Identify which cell holds the provided text, then report its [X, Y] central coordinate. 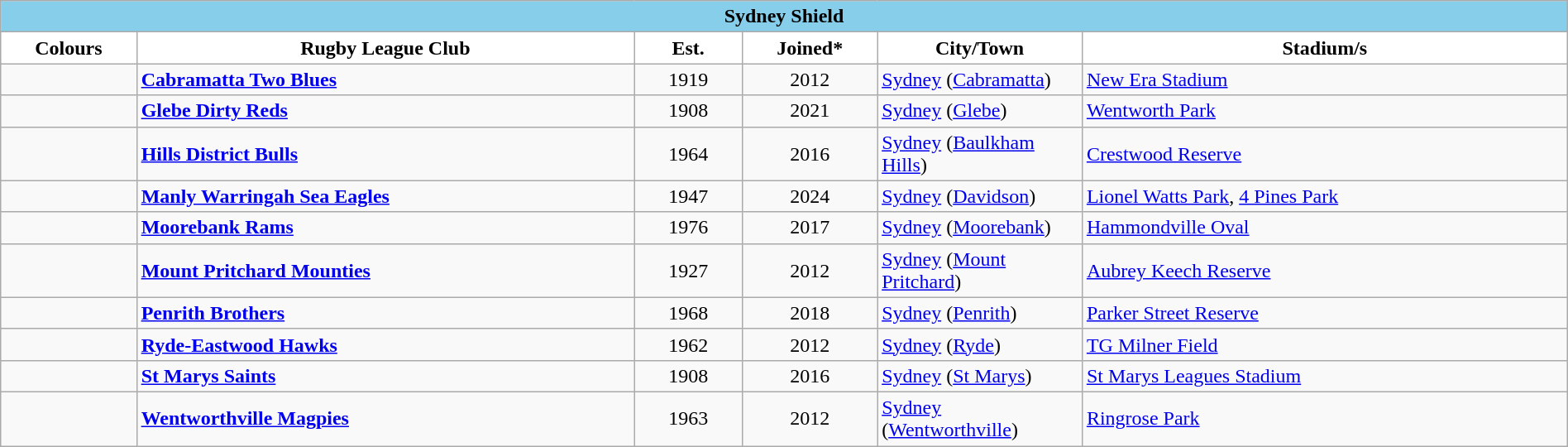
Sydney (Penrith) [980, 313]
1947 [688, 196]
Sydney (Moorebank) [980, 228]
Glebe Dirty Reds [385, 111]
1963 [688, 419]
2017 [810, 228]
1919 [688, 79]
2024 [810, 196]
2021 [810, 111]
1927 [688, 270]
Sydney (Cabramatta) [980, 79]
Est. [688, 48]
1968 [688, 313]
St Marys Saints [385, 376]
Ryde-Eastwood Hawks [385, 344]
Cabramatta Two Blues [385, 79]
Parker Street Reserve [1325, 313]
Joined* [810, 48]
Sydney (Davidson) [980, 196]
St Marys Leagues Stadium [1325, 376]
Manly Warringah Sea Eagles [385, 196]
Sydney (Baulkham Hills) [980, 154]
New Era Stadium [1325, 79]
Sydney (St Marys) [980, 376]
2018 [810, 313]
Crestwood Reserve [1325, 154]
Colours [69, 48]
1964 [688, 154]
Mount Pritchard Mounties [385, 270]
Sydney (Mount Pritchard) [980, 270]
Sydney (Glebe) [980, 111]
Sydney (Wentworthville) [980, 419]
1976 [688, 228]
Wentworthville Magpies [385, 419]
Penrith Brothers [385, 313]
TG Milner Field [1325, 344]
Moorebank Rams [385, 228]
Rugby League Club [385, 48]
City/Town [980, 48]
1962 [688, 344]
Hills District Bulls [385, 154]
Aubrey Keech Reserve [1325, 270]
Stadium/s [1325, 48]
Ringrose Park [1325, 419]
Wentworth Park [1325, 111]
Hammondville Oval [1325, 228]
Lionel Watts Park, 4 Pines Park [1325, 196]
Sydney Shield [784, 17]
Sydney (Ryde) [980, 344]
